Identify which cell holds the provided text, then report its (x, y) central coordinate. 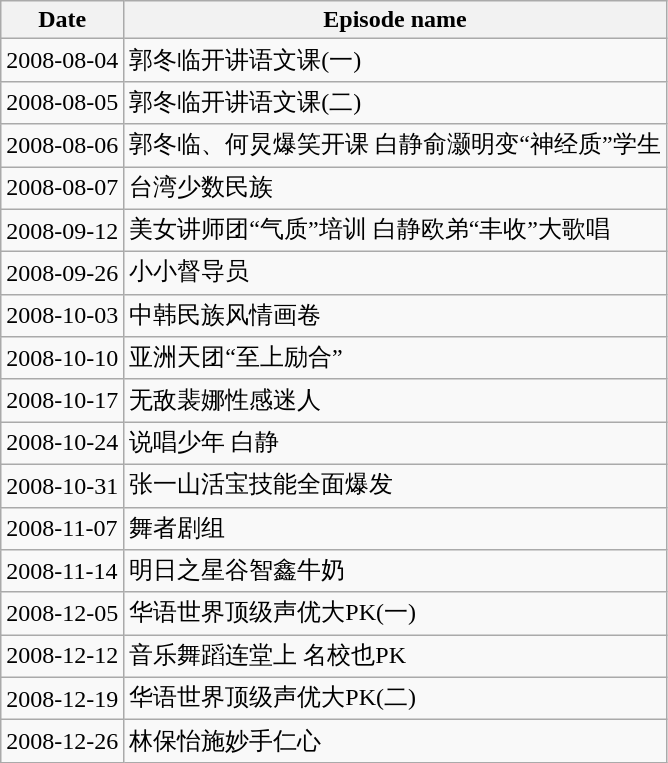
说唱少年 白静 (395, 444)
Date (62, 20)
华语世界顶级声优大PK(二) (395, 698)
美女讲师团“气质”培训 白静欧弟“丰收”大歌唱 (395, 230)
中韩民族风情画卷 (395, 316)
2008-12-26 (62, 742)
郭冬临开讲语文课(一) (395, 60)
2008-10-03 (62, 316)
2008-12-12 (62, 656)
张一山活宝技能全面爆发 (395, 486)
2008-10-24 (62, 444)
小小督导员 (395, 274)
Episode name (395, 20)
2008-12-19 (62, 698)
亚洲天团“至上励合” (395, 358)
郭冬临开讲语文课(二) (395, 102)
2008-08-06 (62, 146)
2008-08-05 (62, 102)
2008-08-04 (62, 60)
2008-12-05 (62, 614)
2008-11-07 (62, 528)
2008-09-26 (62, 274)
2008-09-12 (62, 230)
2008-10-10 (62, 358)
明日之星谷智鑫牛奶 (395, 572)
2008-10-31 (62, 486)
音乐舞蹈连堂上 名校也PK (395, 656)
台湾少数民族 (395, 188)
华语世界顶级声优大PK(一) (395, 614)
林保怡施妙手仁心 (395, 742)
舞者剧组 (395, 528)
无敌裴娜性感迷人 (395, 400)
2008-08-07 (62, 188)
2008-11-14 (62, 572)
2008-10-17 (62, 400)
郭冬临、何炅爆笑开课 白静俞灏明变“神经质”学生 (395, 146)
